Identify which cell holds the provided text, then report its (X, Y) central coordinate. 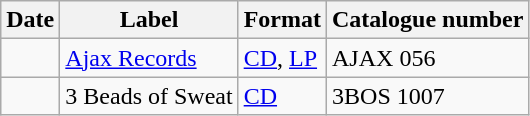
Date (30, 20)
Catalogue number (428, 20)
Ajax Records (149, 58)
3 Beads of Sweat (149, 96)
Label (149, 20)
Format (282, 20)
CD (282, 96)
AJAX 056 (428, 58)
3BOS 1007 (428, 96)
CD, LP (282, 58)
